Detect which cell encompasses the target text, then output its (X, Y) center coordinate. 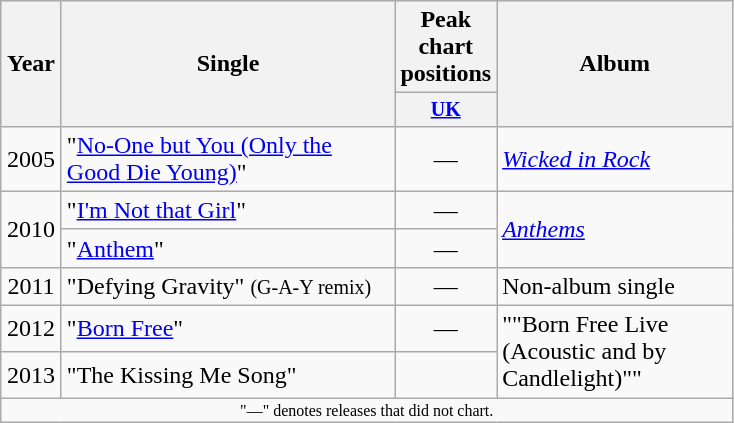
"No-One but You (Only the Good Die Young)" (228, 158)
"I'm Not that Girl" (228, 210)
2010 (32, 229)
2013 (32, 375)
"The Kissing Me Song" (228, 375)
Non-album single (615, 286)
Anthems (615, 229)
"—" denotes releases that did not chart. (367, 410)
Peak chart positions (446, 47)
UK (446, 110)
2011 (32, 286)
"Anthem" (228, 248)
2005 (32, 158)
Single (228, 64)
2012 (32, 329)
"Defying Gravity" (G-A-Y remix) (228, 286)
Album (615, 64)
Year (32, 64)
""Born Free Live (Acoustic and by Candlelight)"" (615, 352)
Wicked in Rock (615, 158)
"Born Free" (228, 329)
